Extract the (X, Y) coordinate from the center of the cell holding the provided text.  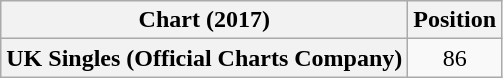
Chart (2017) (204, 20)
Position (455, 20)
UK Singles (Official Charts Company) (204, 58)
86 (455, 58)
